Provide the (x, y) coordinate of the cell's center where the given text is located.  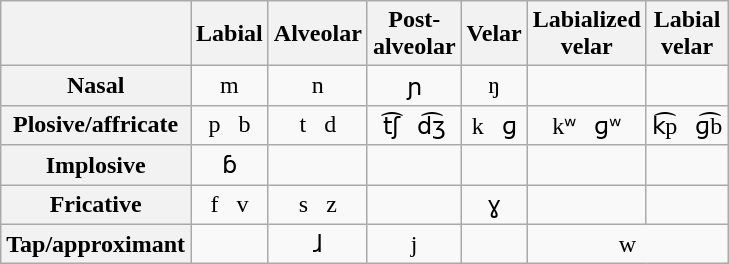
f v (230, 204)
ɣ (494, 204)
Fricative (96, 204)
k ɡ (494, 125)
t d (318, 125)
Labializedvelar (586, 34)
ɓ (230, 165)
Labial (230, 34)
w (628, 244)
m (230, 86)
s z (318, 204)
Tap/approximant (96, 244)
k͡p ɡ͡b (687, 125)
p b (230, 125)
t͡ʃ d͡ʒ (414, 125)
ɺ (318, 244)
Labialvelar (687, 34)
Nasal (96, 86)
Alveolar (318, 34)
Implosive (96, 165)
ŋ (494, 86)
j (414, 244)
ɲ (414, 86)
n (318, 86)
Plosive/affricate (96, 125)
kʷ ɡʷ (586, 125)
Velar (494, 34)
Post-alveolar (414, 34)
